Find where the given text appears and provide that cell's center as (x, y) coordinate. 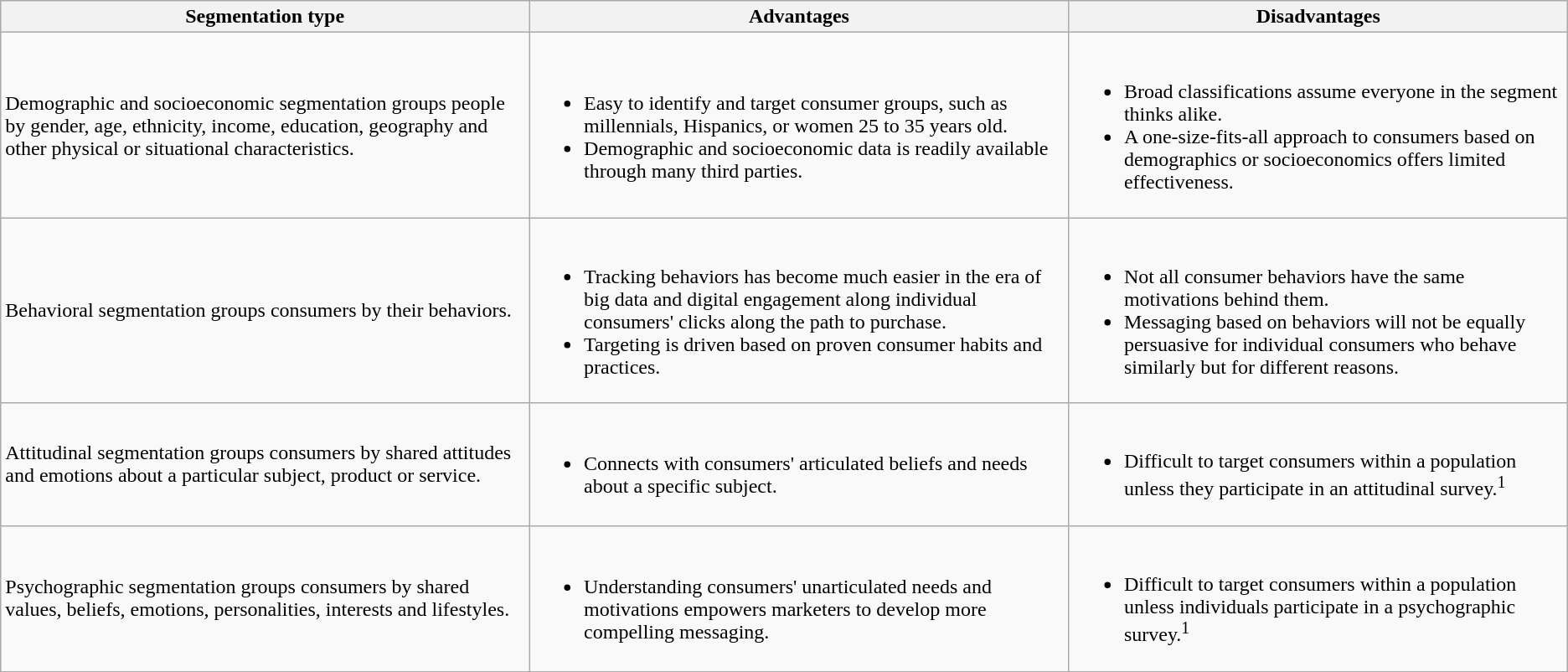
Difficult to target consumers within a population unless they participate in an attitudinal survey.1 (1318, 464)
Psychographic segmentation groups consumers by shared values, beliefs, emotions, personalities, interests and lifestyles. (265, 598)
Attitudinal segmentation groups consumers by shared attitudes and emotions about a particular subject, product or service. (265, 464)
Advantages (799, 17)
Disadvantages (1318, 17)
Understanding consumers' unarticulated needs and motivations empowers marketers to develop more compelling messaging. (799, 598)
Connects with consumers' articulated beliefs and needs about a specific subject. (799, 464)
Behavioral segmentation groups consumers by their behaviors. (265, 310)
Segmentation type (265, 17)
Difficult to target consumers within a population unless individuals participate in a psychographic survey.1 (1318, 598)
